Detect which cell encompasses the target text, then output its (X, Y) center coordinate. 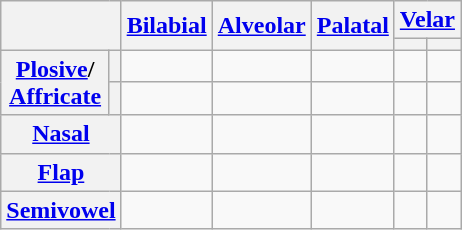
Plosive/Affricate (56, 82)
Nasal (61, 134)
Semivowel (61, 210)
Palatal (352, 26)
Alveolar (262, 26)
Flap (61, 172)
Bilabial (166, 26)
Velar (427, 20)
